Output the (X, Y) coordinate of the center of the cell containing the given text.  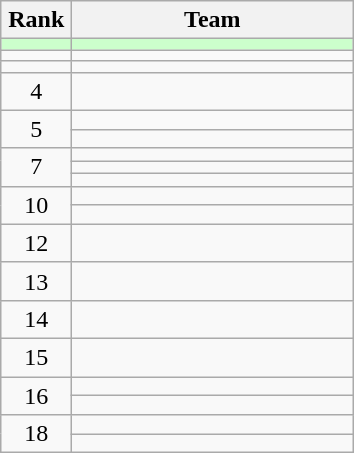
Team (212, 20)
13 (36, 281)
4 (36, 91)
10 (36, 205)
12 (36, 243)
16 (36, 395)
15 (36, 357)
7 (36, 167)
14 (36, 319)
Rank (36, 20)
18 (36, 434)
5 (36, 129)
